Extract the [x, y] coordinate from the center of the cell holding the provided text.  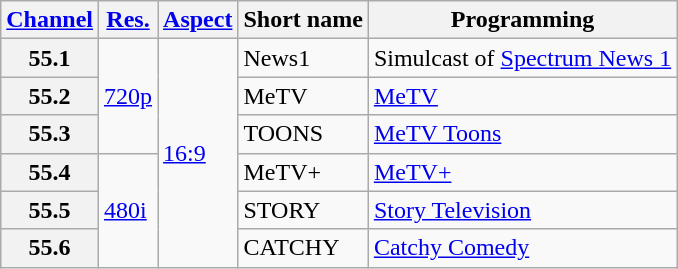
55.4 [50, 172]
STORY [303, 210]
News1 [303, 58]
MeTV Toons [522, 134]
720p [128, 96]
Short name [303, 20]
55.2 [50, 96]
16:9 [198, 153]
55.1 [50, 58]
Simulcast of Spectrum News 1 [522, 58]
Catchy Comedy [522, 248]
480i [128, 210]
CATCHY [303, 248]
Aspect [198, 20]
Res. [128, 20]
Story Television [522, 210]
TOONS [303, 134]
55.3 [50, 134]
Channel [50, 20]
55.5 [50, 210]
55.6 [50, 248]
Programming [522, 20]
